Capture the cell that displays the provided text and extract its [x, y] central coordinate. 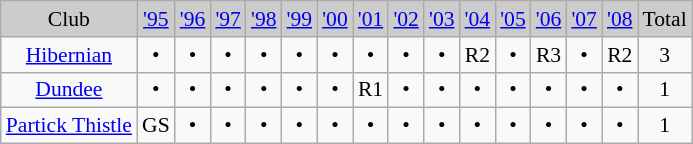
'00 [335, 19]
Dundee [69, 90]
'02 [406, 19]
'01 [371, 19]
Hibernian [69, 55]
'06 [549, 19]
GS [156, 126]
R3 [549, 55]
Partick Thistle [69, 126]
'03 [442, 19]
'07 [584, 19]
3 [665, 55]
'04 [478, 19]
R1 [371, 90]
Total [665, 19]
'08 [620, 19]
'96 [193, 19]
Club [69, 19]
'98 [264, 19]
'05 [513, 19]
'97 [228, 19]
'99 [300, 19]
'95 [156, 19]
